Locate the cell with the specified text and output its [x, y] center coordinate. 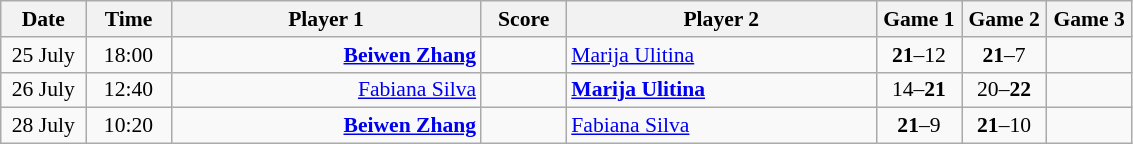
Time [128, 19]
Date [44, 19]
Player 1 [326, 19]
10:20 [128, 126]
12:40 [128, 90]
28 July [44, 126]
Score [524, 19]
21–9 [918, 126]
Game 1 [918, 19]
25 July [44, 55]
21–7 [1004, 55]
21–10 [1004, 126]
Game 3 [1090, 19]
Game 2 [1004, 19]
20–22 [1004, 90]
26 July [44, 90]
18:00 [128, 55]
14–21 [918, 90]
Player 2 [721, 19]
21–12 [918, 55]
